Identify which cell holds the provided text, then report its (x, y) central coordinate. 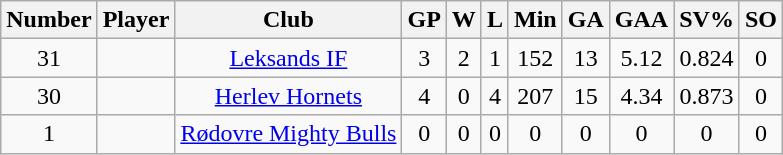
0.873 (707, 96)
31 (49, 58)
Herlev Hornets (288, 96)
2 (464, 58)
Player (136, 20)
Min (535, 20)
4.34 (641, 96)
Club (288, 20)
Leksands IF (288, 58)
3 (424, 58)
Number (49, 20)
GP (424, 20)
13 (586, 58)
SO (760, 20)
W (464, 20)
SV% (707, 20)
L (494, 20)
GA (586, 20)
15 (586, 96)
Rødovre Mighty Bulls (288, 134)
152 (535, 58)
5.12 (641, 58)
GAA (641, 20)
0.824 (707, 58)
30 (49, 96)
207 (535, 96)
